Capture the cell that displays the provided text and extract its [x, y] central coordinate. 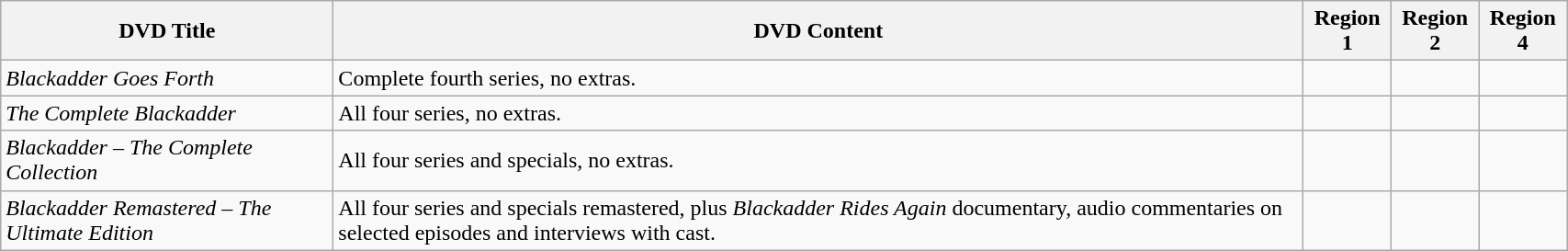
Region 2 [1435, 31]
All four series, no extras. [818, 113]
Region 4 [1523, 31]
Blackadder Remastered – The Ultimate Edition [167, 221]
All four series and specials, no extras. [818, 160]
DVD Content [818, 31]
Region 1 [1348, 31]
The Complete Blackadder [167, 113]
Blackadder Goes Forth [167, 78]
Complete fourth series, no extras. [818, 78]
All four series and specials remastered, plus Blackadder Rides Again documentary, audio commentaries on selected episodes and interviews with cast. [818, 221]
Blackadder – The Complete Collection [167, 160]
DVD Title [167, 31]
